Identify which cell holds the provided text, then report its [X, Y] central coordinate. 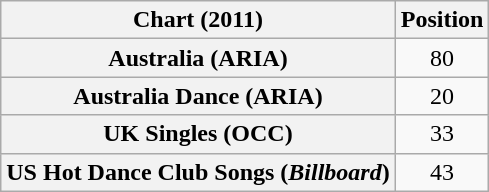
80 [442, 58]
UK Singles (OCC) [198, 134]
US Hot Dance Club Songs (Billboard) [198, 172]
Australia (ARIA) [198, 58]
20 [442, 96]
Position [442, 20]
33 [442, 134]
43 [442, 172]
Chart (2011) [198, 20]
Australia Dance (ARIA) [198, 96]
